Determine the (X, Y) coordinate at the center of the cell enclosing the given text.  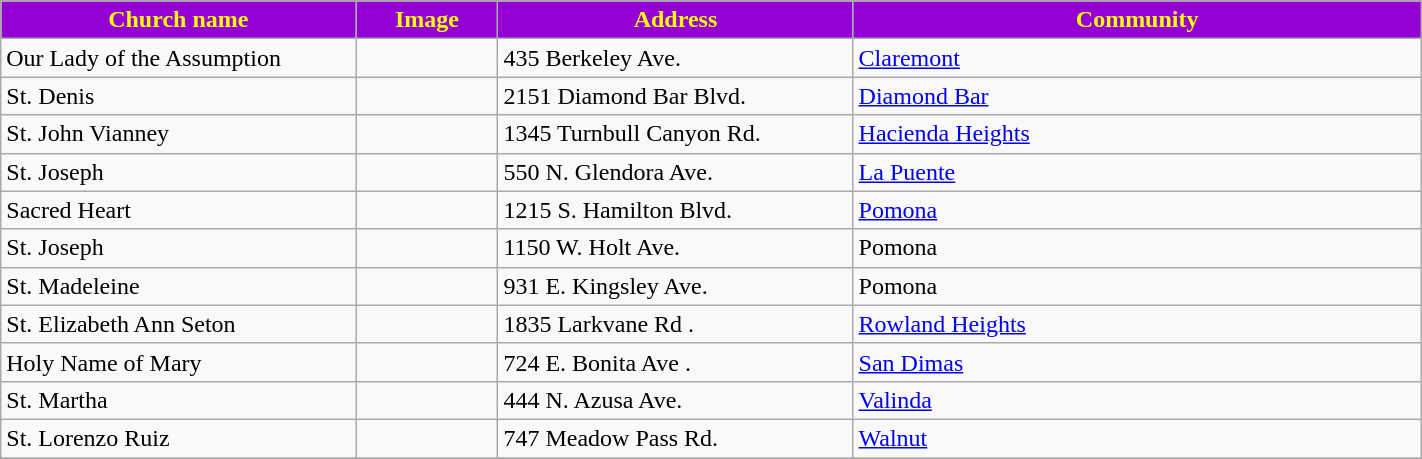
Diamond Bar (1137, 96)
Sacred Heart (178, 210)
1345 Turnbull Canyon Rd. (676, 134)
Rowland Heights (1137, 324)
St. Lorenzo Ruiz (178, 438)
Walnut (1137, 438)
Church name (178, 20)
444 N. Azusa Ave. (676, 400)
550 N. Glendora Ave. (676, 172)
St. Denis (178, 96)
435 Berkeley Ave. (676, 58)
Image (427, 20)
1215 S. Hamilton Blvd. (676, 210)
Community (1137, 20)
2151 Diamond Bar Blvd. (676, 96)
San Dimas (1137, 362)
Hacienda Heights (1137, 134)
St. Madeleine (178, 286)
Valinda (1137, 400)
Claremont (1137, 58)
St. John Vianney (178, 134)
St. Elizabeth Ann Seton (178, 324)
1835 Larkvane Rd . (676, 324)
724 E. Bonita Ave . (676, 362)
Address (676, 20)
St. Martha (178, 400)
1150 W. Holt Ave. (676, 248)
La Puente (1137, 172)
747 Meadow Pass Rd. (676, 438)
Holy Name of Mary (178, 362)
Our Lady of the Assumption (178, 58)
931 E. Kingsley Ave. (676, 286)
